Return the (x, y) coordinate for the center point of the cell that contains the specified text.  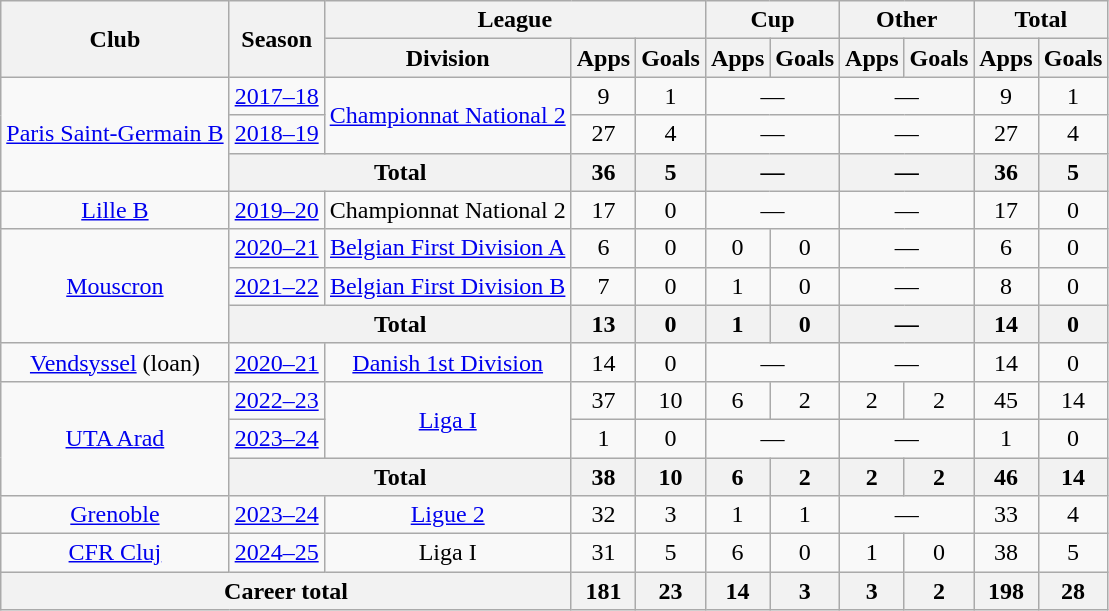
Club (115, 39)
Other (907, 20)
37 (603, 400)
2021–22 (276, 286)
Vendsyssel (loan) (115, 362)
Division (448, 58)
181 (603, 591)
23 (671, 591)
2019–20 (276, 210)
UTA Arad (115, 438)
Grenoble (115, 515)
7 (603, 286)
13 (603, 324)
2022–23 (276, 400)
League (514, 20)
46 (1006, 477)
Belgian First Division A (448, 248)
Danish 1st Division (448, 362)
32 (603, 515)
Paris Saint-Germain B (115, 134)
2018–19 (276, 134)
Ligue 2 (448, 515)
8 (1006, 286)
Mouscron (115, 286)
Career total (286, 591)
2024–25 (276, 553)
Season (276, 39)
Belgian First Division B (448, 286)
2017–18 (276, 96)
45 (1006, 400)
CFR Cluj (115, 553)
198 (1006, 591)
28 (1073, 591)
Lille B (115, 210)
Cup (772, 20)
31 (603, 553)
33 (1006, 515)
